For the text-containing cell, return its midpoint in [X, Y] coordinate format. 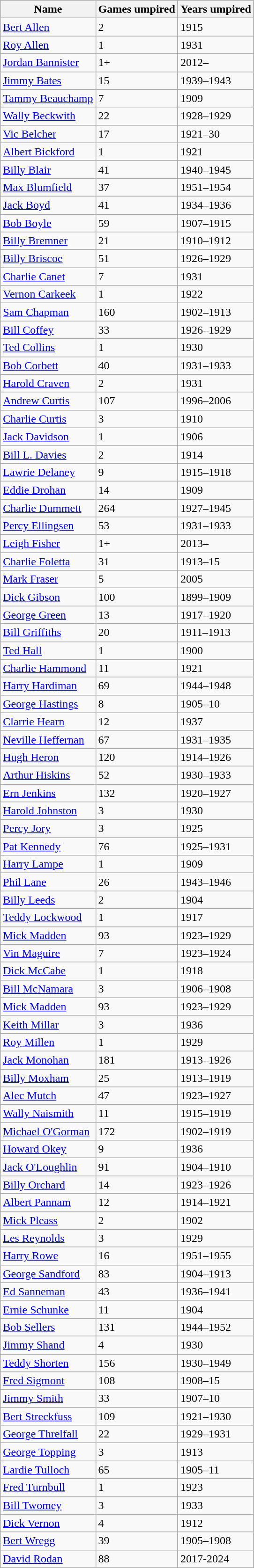
Bill Twomey [48, 1505]
1996–2006 [216, 401]
1923–1927 [216, 1096]
8 [137, 704]
2005 [216, 579]
Vernon Carkeek [48, 294]
Bob Sellers [48, 1327]
1913 [216, 1452]
109 [137, 1416]
Ed Sanneman [48, 1291]
1910 [216, 419]
Bob Corbett [48, 365]
George Hastings [48, 704]
Pat Kennedy [48, 846]
Mick Pleass [48, 1220]
Les Reynolds [48, 1238]
1902–1919 [216, 1131]
69 [137, 686]
Howard Okey [48, 1149]
Neville Heffernan [48, 739]
Bert Wregg [48, 1541]
2013– [216, 544]
172 [137, 1131]
Jimmy Shand [48, 1345]
25 [137, 1078]
Jack Davidson [48, 437]
George Topping [48, 1452]
Harry Hardiman [48, 686]
132 [137, 793]
Dick Gibson [48, 597]
Ted Hall [48, 650]
59 [137, 223]
Vin Maguire [48, 953]
160 [137, 312]
181 [137, 1060]
Bill Coffey [48, 330]
Andrew Curtis [48, 401]
1928–1929 [216, 116]
1905–11 [216, 1470]
Albert Bickford [48, 152]
107 [137, 401]
Teddy Shorten [48, 1363]
67 [137, 739]
1914 [216, 454]
Eddie Drohan [48, 490]
Harry Rowe [48, 1256]
1899–1909 [216, 597]
1933 [216, 1505]
Lawrie Delaney [48, 472]
1912 [216, 1523]
1921–30 [216, 134]
Bert Streckfuss [48, 1416]
1934–1936 [216, 205]
Ernie Schunke [48, 1309]
Alec Mutch [48, 1096]
1906 [216, 437]
76 [137, 846]
1915–1919 [216, 1114]
Charlie Dummett [48, 508]
65 [137, 1470]
Billy Briscoe [48, 259]
1906–1908 [216, 989]
Billy Orchard [48, 1185]
Harold Craven [48, 383]
47 [137, 1096]
1927–1945 [216, 508]
1918 [216, 971]
1915 [216, 27]
26 [137, 882]
George Threlfall [48, 1434]
Hugh Heron [48, 757]
100 [137, 597]
1940–1945 [216, 169]
George Green [48, 615]
Charlie Curtis [48, 419]
2012– [216, 63]
Harold Johnston [48, 811]
Billy Moxham [48, 1078]
39 [137, 1541]
Arthur Hiskins [48, 775]
1905–10 [216, 704]
16 [137, 1256]
1914–1926 [216, 757]
Michael O'Gorman [48, 1131]
Percy Jory [48, 829]
Tammy Beauchamp [48, 98]
1951–1955 [216, 1256]
Wally Naismith [48, 1114]
Jack O'Loughlin [48, 1167]
David Rodan [48, 1559]
Mark Fraser [48, 579]
40 [137, 365]
Dick Vernon [48, 1523]
Harry Lampe [48, 864]
1913–1926 [216, 1060]
Sam Chapman [48, 312]
1908–15 [216, 1381]
1913–1919 [216, 1078]
1907–10 [216, 1399]
1922 [216, 294]
1917–1920 [216, 615]
Keith Millar [48, 1024]
Bob Boyle [48, 223]
15 [137, 80]
17 [137, 134]
43 [137, 1291]
1900 [216, 650]
53 [137, 526]
1910–1912 [216, 241]
1921–1930 [216, 1416]
Roy Millen [48, 1042]
52 [137, 775]
31 [137, 562]
1904–1910 [216, 1167]
2017-2024 [216, 1559]
1925–1931 [216, 846]
Vic Belcher [48, 134]
Jack Monohan [48, 1060]
Albert Pannam [48, 1203]
Years umpired [216, 9]
Leigh Fisher [48, 544]
Phil Lane [48, 882]
1917 [216, 918]
131 [137, 1327]
1923 [216, 1488]
1925 [216, 829]
Bill Griffiths [48, 633]
108 [137, 1381]
Charlie Canet [48, 277]
1936–1941 [216, 1291]
1951–1954 [216, 187]
Name [48, 9]
Fred Turnbull [48, 1488]
Wally Beckwith [48, 116]
1911–1913 [216, 633]
Lardie Tulloch [48, 1470]
20 [137, 633]
1931–1935 [216, 739]
Dick McCabe [48, 971]
Charlie Hammond [48, 668]
1944–1948 [216, 686]
88 [137, 1559]
Ted Collins [48, 348]
51 [137, 259]
Clarrie Hearn [48, 722]
37 [137, 187]
1920–1927 [216, 793]
1914–1921 [216, 1203]
1930–1949 [216, 1363]
Charlie Foletta [48, 562]
Bill L. Davies [48, 454]
Billy Bremner [48, 241]
120 [137, 757]
Jimmy Bates [48, 80]
Bill McNamara [48, 989]
1902–1913 [216, 312]
Jimmy Smith [48, 1399]
1923–1926 [216, 1185]
Ern Jenkins [48, 793]
1937 [216, 722]
1943–1946 [216, 882]
1939–1943 [216, 80]
Games umpired [137, 9]
1915–1918 [216, 472]
1929–1931 [216, 1434]
1904–1913 [216, 1274]
1930–1933 [216, 775]
Roy Allen [48, 45]
1907–1915 [216, 223]
21 [137, 241]
13 [137, 615]
Percy Ellingsen [48, 526]
1902 [216, 1220]
1905–1908 [216, 1541]
Teddy Lockwood [48, 918]
264 [137, 508]
George Sandford [48, 1274]
156 [137, 1363]
91 [137, 1167]
1944–1952 [216, 1327]
1923–1924 [216, 953]
Max Blumfield [48, 187]
1913–15 [216, 562]
Billy Blair [48, 169]
Jack Boyd [48, 205]
Billy Leeds [48, 900]
Fred Sigmont [48, 1381]
Jordan Bannister [48, 63]
83 [137, 1274]
5 [137, 579]
Bert Allen [48, 27]
